For the text-containing cell, return its midpoint in (x, y) coordinate format. 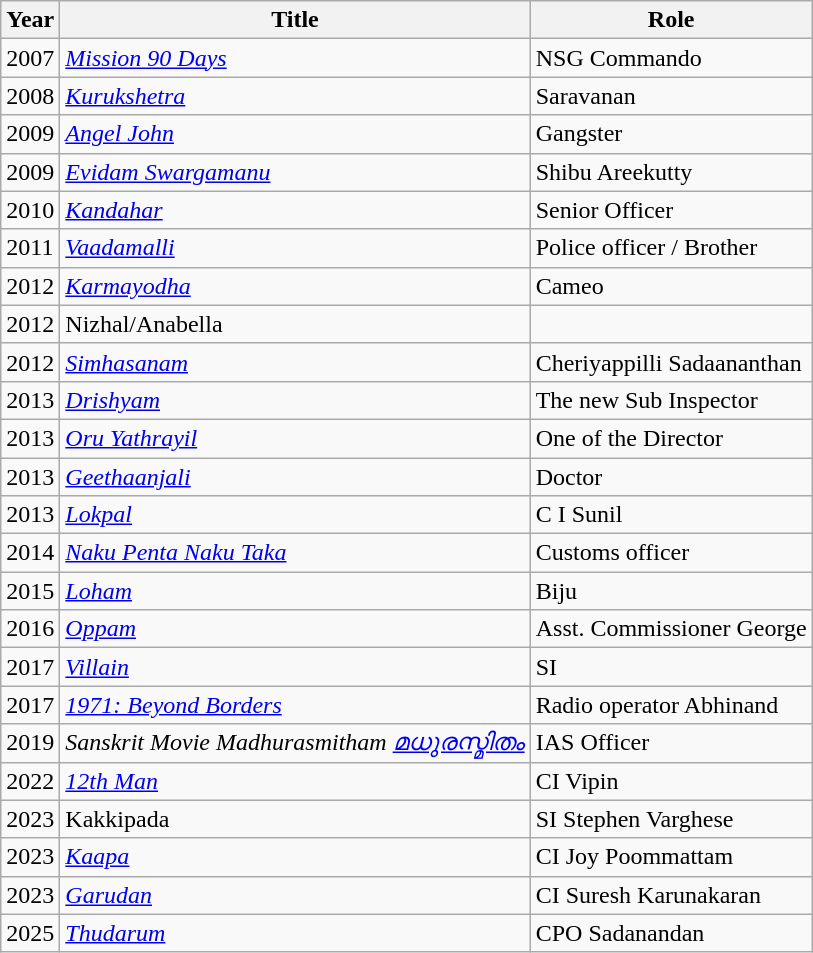
Angel John (295, 134)
2025 (30, 933)
Lokpal (295, 515)
Simhasanam (295, 362)
Cameo (671, 286)
Sanskrit Movie Madhurasmitham മധുരസ്മിതം (295, 743)
One of the Director (671, 438)
Thudarum (295, 933)
2016 (30, 629)
Drishyam (295, 400)
CI Joy Poommattam (671, 857)
2014 (30, 553)
Oru Yathrayil (295, 438)
Biju (671, 591)
Kaapa (295, 857)
1971: Beyond Borders (295, 705)
The new Sub Inspector (671, 400)
2015 (30, 591)
Police officer / Brother (671, 248)
Year (30, 20)
Loham (295, 591)
Vaadamalli (295, 248)
C I Sunil (671, 515)
2008 (30, 96)
12th Man (295, 781)
2011 (30, 248)
2022 (30, 781)
Mission 90 Days (295, 58)
Shibu Areekutty (671, 172)
Oppam (295, 629)
Naku Penta Naku Taka (295, 553)
Kakkipada (295, 819)
Karmayodha (295, 286)
SI (671, 667)
Asst. Commissioner George (671, 629)
Villain (295, 667)
2019 (30, 743)
Kurukshetra (295, 96)
Saravanan (671, 96)
CPO Sadanandan (671, 933)
Doctor (671, 477)
CI Suresh Karunakaran (671, 895)
NSG Commando (671, 58)
2007 (30, 58)
Cheriyappilli Sadaananthan (671, 362)
CI Vipin (671, 781)
Role (671, 20)
Title (295, 20)
Garudan (295, 895)
Radio operator Abhinand (671, 705)
IAS Officer (671, 743)
Evidam Swargamanu (295, 172)
Nizhal/Anabella (295, 324)
Senior Officer (671, 210)
SI Stephen Varghese (671, 819)
2010 (30, 210)
Kandahar (295, 210)
Gangster (671, 134)
Customs officer (671, 553)
Geethaanjali (295, 477)
